Determine the [X, Y] coordinate at the center of the cell enclosing the given text.  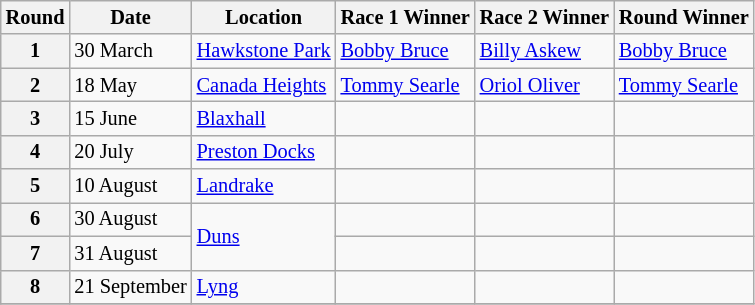
Race 1 Winner [406, 17]
Round Winner [684, 17]
10 August [130, 186]
18 May [130, 85]
Race 2 Winner [544, 17]
8 [36, 287]
Location [264, 17]
Billy Askew [544, 51]
4 [36, 152]
30 March [130, 51]
30 August [130, 219]
31 August [130, 253]
Round [36, 17]
Hawkstone Park [264, 51]
21 September [130, 287]
15 June [130, 118]
5 [36, 186]
Landrake [264, 186]
Blaxhall [264, 118]
Oriol Oliver [544, 85]
1 [36, 51]
Duns [264, 236]
7 [36, 253]
Preston Docks [264, 152]
Canada Heights [264, 85]
20 July [130, 152]
2 [36, 85]
Date [130, 17]
3 [36, 118]
6 [36, 219]
Lyng [264, 287]
